From the cell containing the given text, extract its center point as (x, y) coordinate. 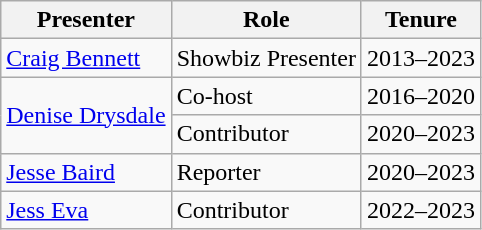
2016–2020 (420, 96)
Jess Eva (86, 210)
Presenter (86, 20)
Denise Drysdale (86, 115)
Role (266, 20)
Showbiz Presenter (266, 58)
Tenure (420, 20)
Reporter (266, 172)
2022–2023 (420, 210)
Co-host (266, 96)
2013–2023 (420, 58)
Jesse Baird (86, 172)
Craig Bennett (86, 58)
